Find where the given text appears and provide that cell's center as [x, y] coordinate. 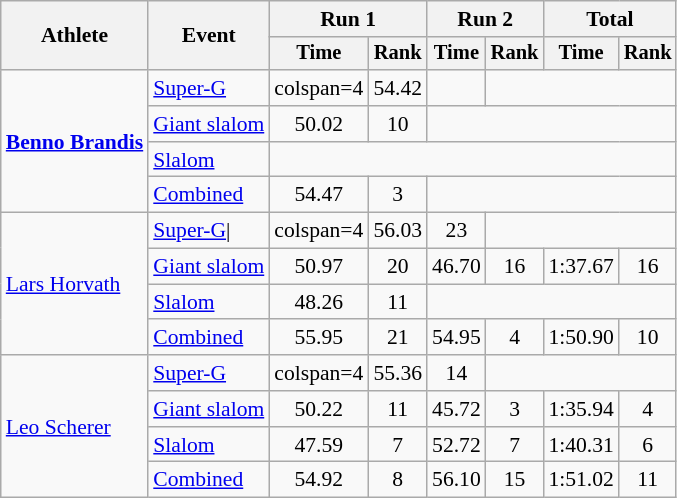
Super-G| [208, 231]
20 [398, 267]
45.72 [456, 409]
52.72 [456, 445]
14 [456, 373]
56.03 [398, 231]
Total [610, 19]
Athlete [74, 36]
56.10 [456, 480]
1:37.67 [580, 267]
50.02 [318, 124]
Benno Brandis [74, 141]
Run 1 [348, 19]
6 [648, 445]
1:35.94 [580, 409]
23 [456, 231]
46.70 [456, 267]
Lars Horvath [74, 284]
54.92 [318, 480]
1:51.02 [580, 480]
Event [208, 36]
54.95 [456, 338]
21 [398, 338]
Run 2 [485, 19]
1:40.31 [580, 445]
1:50.90 [580, 338]
Leo Scherer [74, 426]
15 [515, 480]
47.59 [318, 445]
54.42 [398, 88]
54.47 [318, 195]
8 [398, 480]
50.97 [318, 267]
50.22 [318, 409]
48.26 [318, 302]
55.36 [398, 373]
55.95 [318, 338]
